From the cell containing the given text, extract its center point as [X, Y] coordinate. 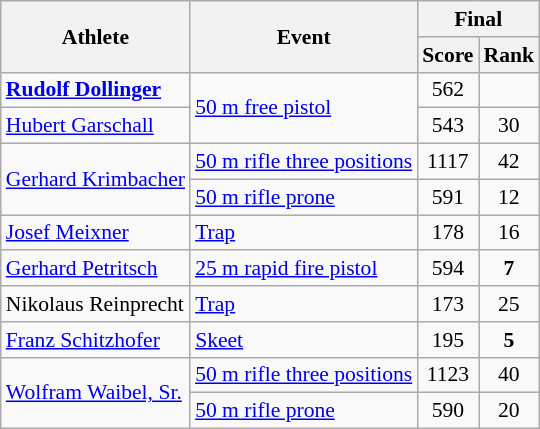
12 [510, 197]
562 [448, 90]
1123 [448, 375]
195 [448, 340]
173 [448, 304]
7 [510, 269]
40 [510, 375]
Score [448, 55]
Wolfram Waibel, Sr. [96, 392]
Josef Meixner [96, 233]
Gerhard Petritsch [96, 269]
Rudolf Dollinger [96, 90]
Gerhard Krimbacher [96, 180]
25 [510, 304]
Rank [510, 55]
5 [510, 340]
16 [510, 233]
1117 [448, 162]
42 [510, 162]
543 [448, 126]
Hubert Garschall [96, 126]
50 m free pistol [304, 108]
30 [510, 126]
Athlete [96, 36]
Event [304, 36]
594 [448, 269]
178 [448, 233]
25 m rapid fire pistol [304, 269]
Nikolaus Reinprecht [96, 304]
20 [510, 411]
Final [478, 19]
590 [448, 411]
591 [448, 197]
Skeet [304, 340]
Franz Schitzhofer [96, 340]
